For the text-containing cell, return its midpoint in (x, y) coordinate format. 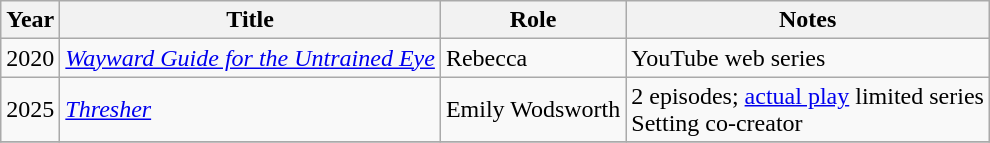
2 episodes; actual play limited seriesSetting co-creator (808, 110)
2020 (30, 58)
Emily Wodsworth (532, 110)
Rebecca (532, 58)
Wayward Guide for the Untrained Eye (250, 58)
Thresher (250, 110)
Title (250, 20)
Role (532, 20)
Year (30, 20)
Notes (808, 20)
YouTube web series (808, 58)
2025 (30, 110)
